Capture the cell that displays the provided text and extract its (X, Y) central coordinate. 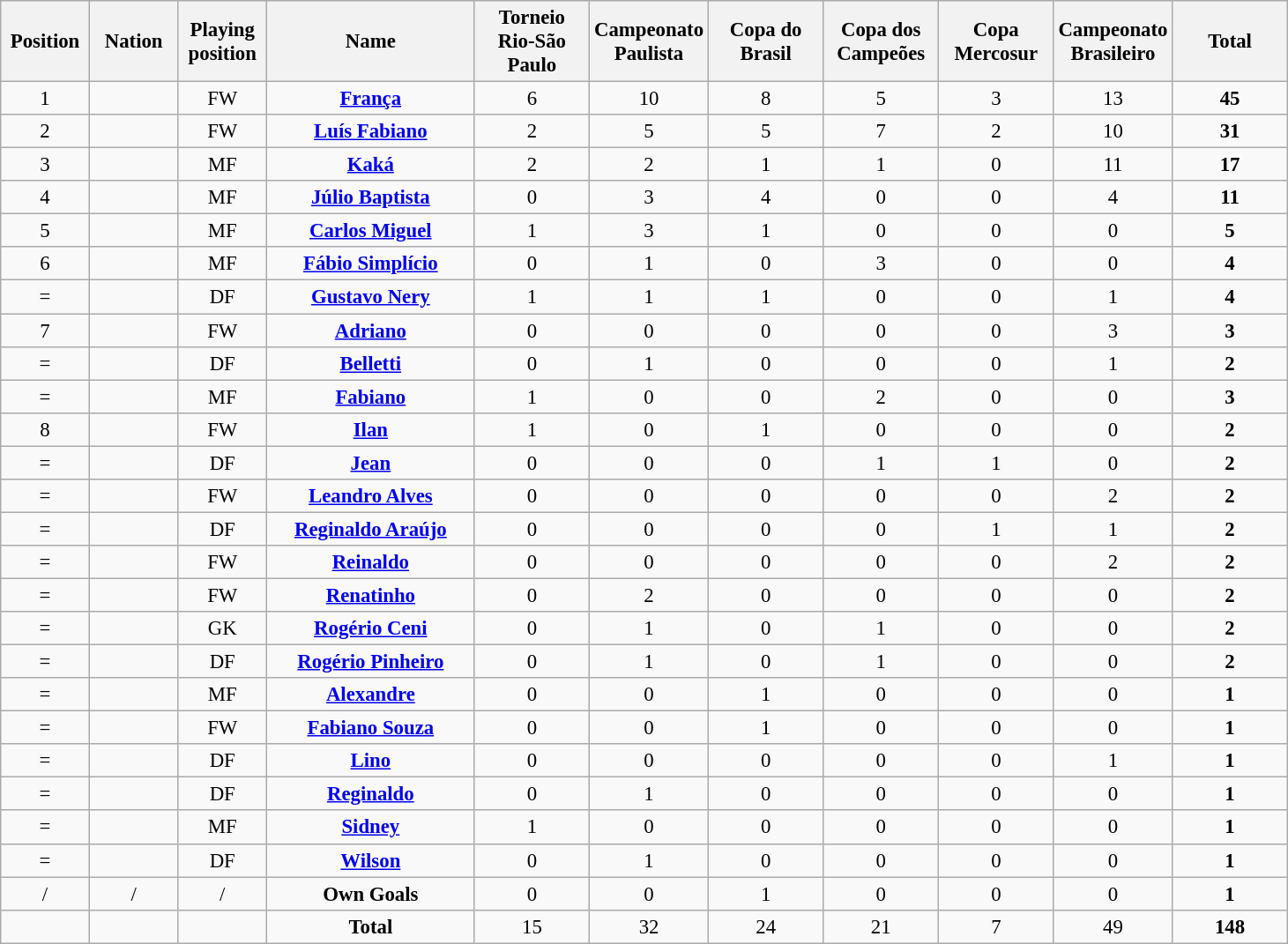
13 (1113, 99)
Playing position (222, 41)
21 (882, 926)
Reinaldo (371, 562)
Leandro Alves (371, 496)
Alexandre (371, 695)
Luís Fabiano (371, 131)
32 (649, 926)
Fábio Simplício (371, 264)
Nation (134, 41)
Kaká (371, 165)
França (371, 99)
Position (46, 41)
Sidney (371, 828)
Júlio Baptista (371, 197)
Belletti (371, 363)
Reginaldo Araújo (371, 529)
Rogério Pinheiro (371, 662)
Name (371, 41)
Adriano (371, 331)
15 (532, 926)
GK (222, 628)
148 (1231, 926)
Jean (371, 463)
45 (1231, 99)
Wilson (371, 860)
Copa do Brasil (765, 41)
Reginaldo (371, 794)
Own Goals (371, 894)
Carlos Miguel (371, 231)
Renatinho (371, 595)
Campeonato Brasileiro (1113, 41)
49 (1113, 926)
Torneio Rio-São Paulo (532, 41)
17 (1231, 165)
Fabiano Souza (371, 728)
Copa Mercosur (996, 41)
Gustavo Nery (371, 297)
Copa dos Campeões (882, 41)
24 (765, 926)
Fabiano (371, 397)
Rogério Ceni (371, 628)
Campeonato Paulista (649, 41)
31 (1231, 131)
Ilan (371, 429)
Lino (371, 761)
